Detect which cell encompasses the target text, then output its [x, y] center coordinate. 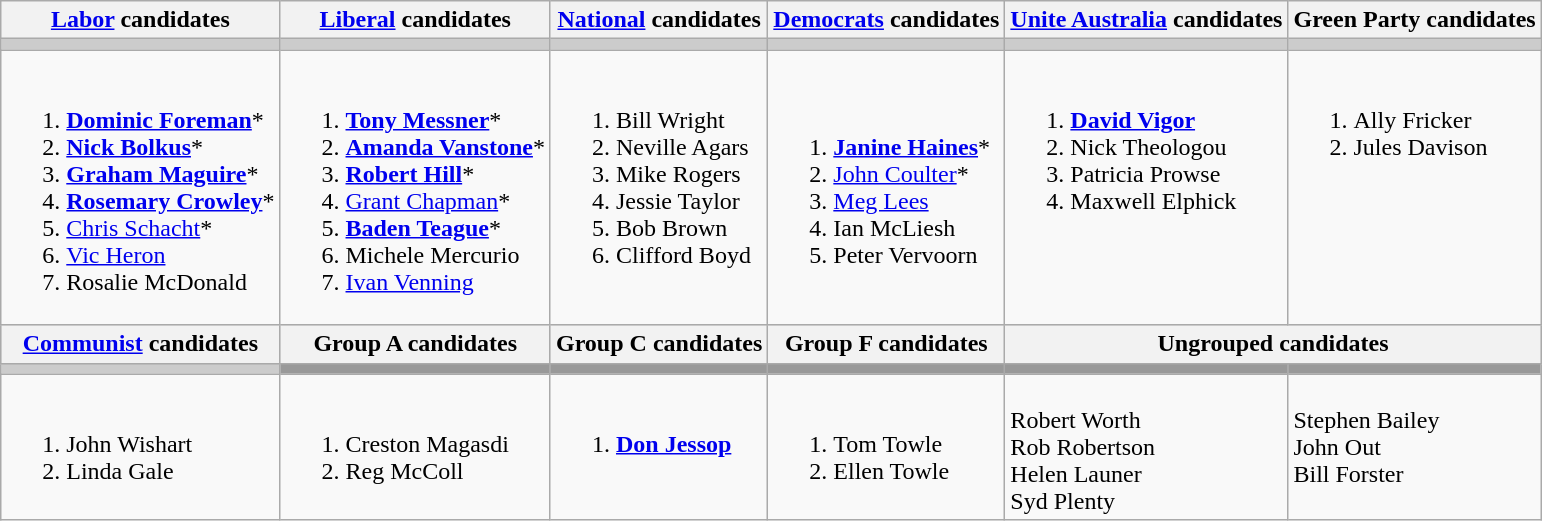
Ungrouped candidates [1273, 344]
Stephen Bailey John Out Bill Forster [1414, 447]
Labor candidates [140, 20]
Liberal candidates [415, 20]
Group F candidates [886, 344]
Bill WrightNeville AgarsMike RogersJessie TaylorBob BrownClifford Boyd [658, 188]
Group C candidates [658, 344]
Robert Worth Rob Robertson Helen Launer Syd Plenty [1146, 447]
National candidates [658, 20]
Tom TowleEllen Towle [886, 447]
Unite Australia candidates [1146, 20]
Creston MagasdiReg McColl [415, 447]
Green Party candidates [1414, 20]
Dominic Foreman*Nick Bolkus*Graham Maguire*Rosemary Crowley*Chris Schacht*Vic HeronRosalie McDonald [140, 188]
Ally FrickerJules Davison [1414, 188]
John WishartLinda Gale [140, 447]
Communist candidates [140, 344]
Tony Messner*Amanda Vanstone*Robert Hill*Grant Chapman*Baden Teague*Michele MercurioIvan Venning [415, 188]
Group A candidates [415, 344]
Janine Haines*John Coulter*Meg LeesIan McLieshPeter Vervoorn [886, 188]
Don Jessop [658, 447]
David VigorNick TheologouPatricia ProwseMaxwell Elphick [1146, 188]
Democrats candidates [886, 20]
